Return the (X, Y) coordinate for the center point of the cell that contains the specified text.  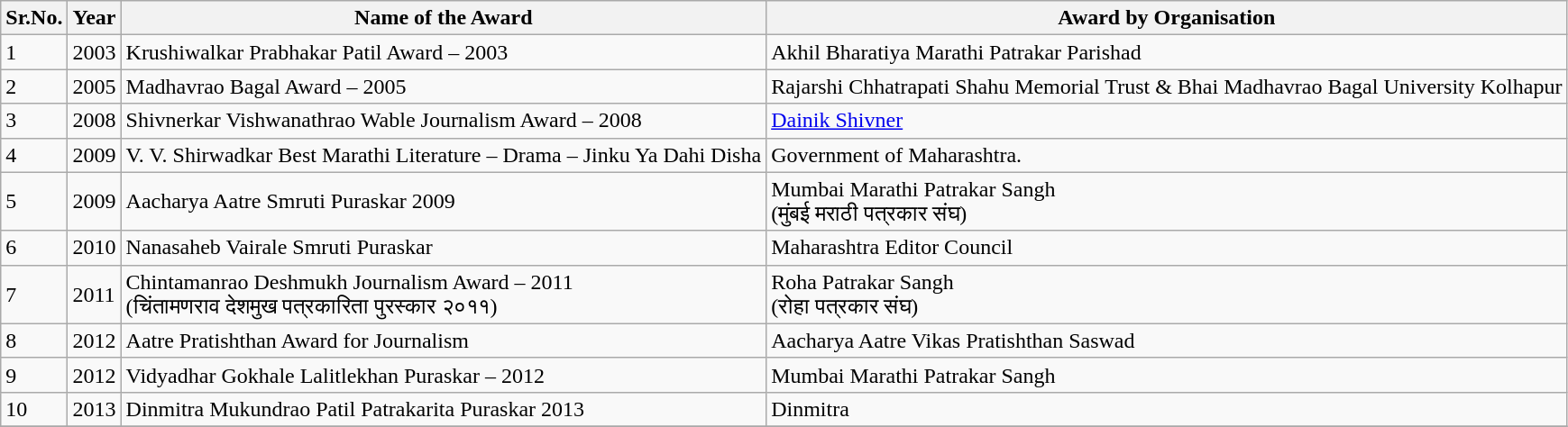
Roha Patrakar Sangh (रोहा पत्रकार संघ) (1167, 294)
V. V. Shirwadkar Best Marathi Literature – Drama – Jinku Ya Dahi Disha (444, 155)
1 (34, 52)
Year (94, 18)
Madhavrao Bagal Award – 2005 (444, 86)
Maharashtra Editor Council (1167, 248)
Dinmitra Mukundrao Patil Patrakarita Puraskar 2013 (444, 409)
Government of Maharashtra. (1167, 155)
Nanasaheb Vairale Smruti Puraskar (444, 248)
Dinmitra (1167, 409)
Krushiwalkar Prabhakar Patil Award – 2003 (444, 52)
Shivnerkar Vishwanathrao Wable Journalism Award – 2008 (444, 121)
Sr.No. (34, 18)
5 (34, 202)
2005 (94, 86)
2003 (94, 52)
Name of the Award (444, 18)
Aacharya Aatre Vikas Pratishthan Saswad (1167, 341)
Aacharya Aatre Smruti Puraskar 2009 (444, 202)
Award by Organisation (1167, 18)
Mumbai Marathi Patrakar Sangh (1167, 375)
Rajarshi Chhatrapati Shahu Memorial Trust & Bhai Madhavrao Bagal University Kolhapur (1167, 86)
2010 (94, 248)
Chintamanrao Deshmukh Journalism Award – 2011 (चिंतामणराव देशमुख पत्रकारिता पुरस्कार २०११) (444, 294)
4 (34, 155)
8 (34, 341)
Aatre Pratishthan Award for Journalism (444, 341)
7 (34, 294)
Dainik Shivner (1167, 121)
10 (34, 409)
Mumbai Marathi Patrakar Sangh (मुंबई मराठी पत्रकार संघ) (1167, 202)
Akhil Bharatiya Marathi Patrakar Parishad (1167, 52)
2011 (94, 294)
6 (34, 248)
Vidyadhar Gokhale Lalitlekhan Puraskar – 2012 (444, 375)
3 (34, 121)
2 (34, 86)
2008 (94, 121)
2013 (94, 409)
9 (34, 375)
